Determine the (X, Y) coordinate at the center of the cell enclosing the given text.  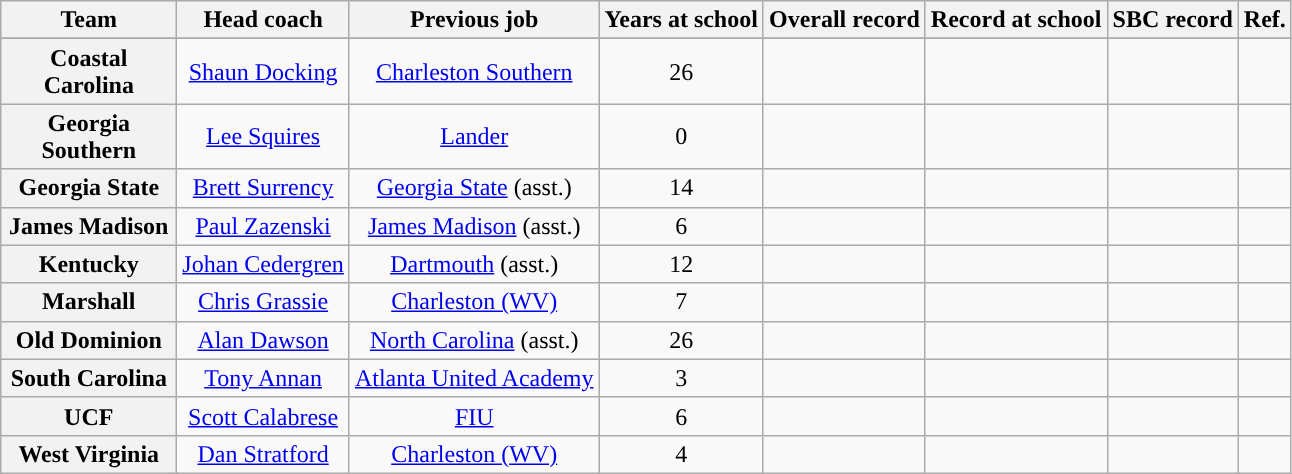
Lee Squires (264, 136)
0 (681, 136)
Alan Dawson (264, 340)
Previous job (474, 20)
Overall record (844, 20)
Years at school (681, 20)
South Carolina (89, 378)
Team (89, 20)
SBC record (1172, 20)
Dartmouth (asst.) (474, 264)
Chris Grassie (264, 302)
Shaun Docking (264, 72)
Scott Calabrese (264, 416)
4 (681, 454)
Paul Zazenski (264, 226)
Georgia State (asst.) (474, 188)
FIU (474, 416)
Kentucky (89, 264)
James Madison (89, 226)
Johan Cedergren (264, 264)
7 (681, 302)
3 (681, 378)
14 (681, 188)
Georgia Southern (89, 136)
Dan Stratford (264, 454)
Coastal Carolina (89, 72)
Atlanta United Academy (474, 378)
UCF (89, 416)
Head coach (264, 20)
Record at school (1016, 20)
Ref. (1264, 20)
James Madison (asst.) (474, 226)
Brett Surrency (264, 188)
Georgia State (89, 188)
North Carolina (asst.) (474, 340)
West Virginia (89, 454)
12 (681, 264)
Marshall (89, 302)
Old Dominion (89, 340)
Lander (474, 136)
Charleston Southern (474, 72)
Tony Annan (264, 378)
